Determine the (X, Y) coordinate at the center of the cell enclosing the given text.  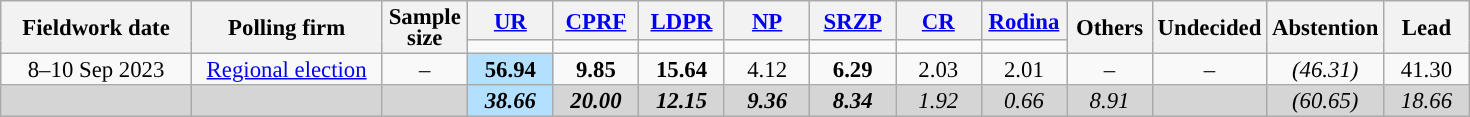
18.66 (1427, 101)
UR (511, 20)
Rodina (1024, 20)
15.64 (682, 70)
9.85 (596, 70)
(46.31) (1326, 70)
CR (939, 20)
CPRF (596, 20)
38.66 (511, 101)
Regional election (286, 70)
Polling firm (286, 28)
Fieldwork date (96, 28)
4.12 (767, 70)
Lead (1427, 28)
Samplesize (425, 28)
Abstention (1326, 28)
8–10 Sep 2023 (96, 70)
6.29 (853, 70)
56.94 (511, 70)
LDPR (682, 20)
1.92 (939, 101)
41.30 (1427, 70)
2.01 (1024, 70)
SRZP (853, 20)
20.00 (596, 101)
NP (767, 20)
(60.65) (1326, 101)
2.03 (939, 70)
8.34 (853, 101)
0.66 (1024, 101)
8.91 (1110, 101)
Others (1110, 28)
Undecided (1209, 28)
9.36 (767, 101)
12.15 (682, 101)
